Return the (X, Y) coordinate for the center point of the cell that contains the specified text.  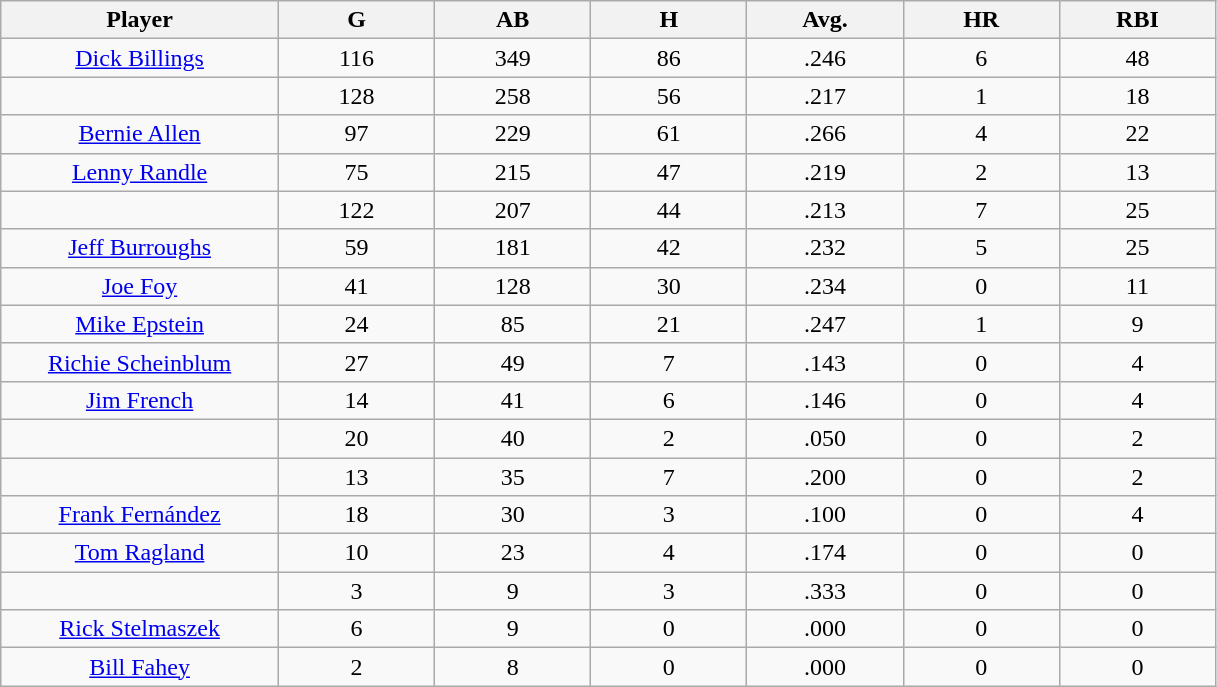
14 (356, 400)
Mike Epstein (140, 324)
.333 (825, 591)
Jim French (140, 400)
42 (669, 248)
RBI (1137, 20)
10 (356, 553)
56 (669, 96)
207 (513, 210)
Richie Scheinblum (140, 362)
48 (1137, 58)
44 (669, 210)
23 (513, 553)
Dick Billings (140, 58)
Rick Stelmaszek (140, 629)
Jeff Burroughs (140, 248)
59 (356, 248)
229 (513, 134)
Lenny Randle (140, 172)
258 (513, 96)
Frank Fernández (140, 515)
40 (513, 438)
49 (513, 362)
.232 (825, 248)
47 (669, 172)
11 (1137, 286)
86 (669, 58)
85 (513, 324)
.219 (825, 172)
.200 (825, 477)
181 (513, 248)
22 (1137, 134)
Player (140, 20)
349 (513, 58)
.174 (825, 553)
122 (356, 210)
.247 (825, 324)
Bernie Allen (140, 134)
Joe Foy (140, 286)
HR (981, 20)
8 (513, 667)
21 (669, 324)
.213 (825, 210)
24 (356, 324)
20 (356, 438)
215 (513, 172)
75 (356, 172)
.146 (825, 400)
.266 (825, 134)
G (356, 20)
5 (981, 248)
27 (356, 362)
.143 (825, 362)
H (669, 20)
.100 (825, 515)
.050 (825, 438)
Bill Fahey (140, 667)
116 (356, 58)
.217 (825, 96)
35 (513, 477)
.246 (825, 58)
AB (513, 20)
Avg. (825, 20)
Tom Ragland (140, 553)
97 (356, 134)
61 (669, 134)
.234 (825, 286)
